Provide the (x, y) coordinate of the cell's center where the given text is located.  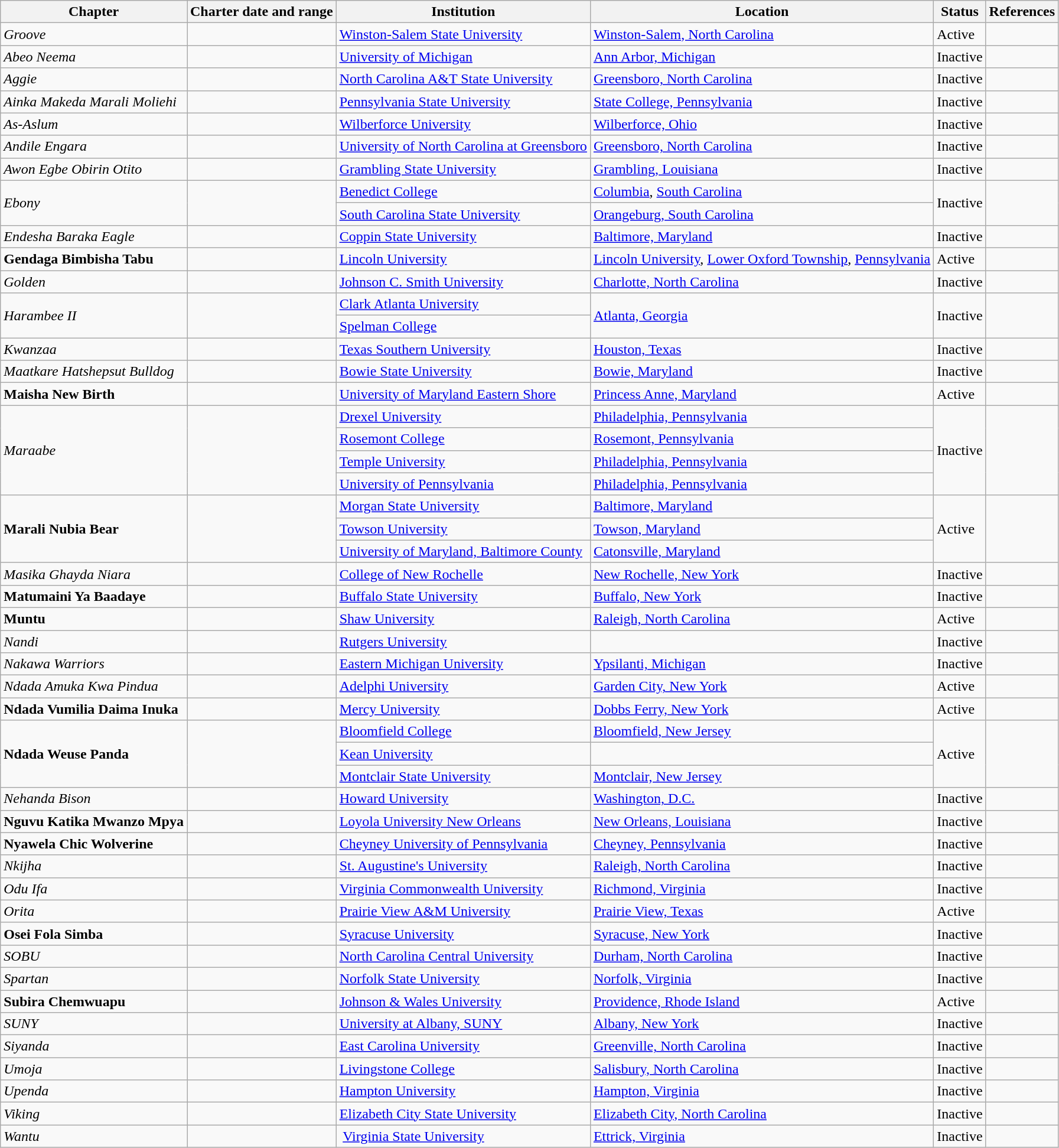
Virginia Commonwealth University (463, 889)
Masika Ghayda Niara (94, 574)
Coppin State University (463, 236)
Montclair State University (463, 776)
Nehanda Bison (94, 799)
Salisbury, North Carolina (762, 1069)
Texas Southern University (463, 349)
Ypsilanti, Michigan (762, 664)
Spelman College (463, 327)
Johnson & Wales University (463, 1001)
Adelphi University (463, 687)
Elizabeth City State University (463, 1114)
Prairie View, Texas (762, 911)
East Carolina University (463, 1046)
Kwanzaa (94, 349)
Nguvu Katika Mwanzo Mpya (94, 821)
Siyanda (94, 1046)
Harambee II (94, 316)
Golden (94, 282)
Johnson C. Smith University (463, 282)
Orita (94, 911)
As-Aslum (94, 124)
Upenda (94, 1091)
State College, Pennsylvania (762, 102)
Clark Atlanta University (463, 304)
Osei Fola Simba (94, 934)
Elizabeth City, North Carolina (762, 1114)
Charlotte, North Carolina (762, 282)
Viking (94, 1114)
Loyola University New Orleans (463, 821)
Cheyney, Pennsylvania (762, 844)
North Carolina Central University (463, 956)
Rosemont College (463, 439)
Mercy University (463, 709)
Morgan State University (463, 506)
Bloomfield, New Jersey (762, 731)
Norfolk State University (463, 978)
Abeo Neema (94, 57)
Orangeburg, South Carolina (762, 214)
Shaw University (463, 619)
Groove (94, 34)
Lincoln University, Lower Oxford Township, Pennsylvania (762, 259)
Nandi (94, 641)
Hampton, Virginia (762, 1091)
Drexel University (463, 417)
Buffalo State University (463, 596)
Chapter (94, 12)
Ndada Amuka Kwa Pindua (94, 687)
Temple University (463, 461)
Norfolk, Virginia (762, 978)
Awon Egbe Obirin Otito (94, 169)
SOBU (94, 956)
Nakawa Warriors (94, 664)
Subira Chemwuapu (94, 1001)
Ndada Weuse Panda (94, 754)
Ebony (94, 203)
North Carolina A&T State University (463, 79)
Bowie State University (463, 372)
Syracuse, New York (762, 934)
Grambling, Louisiana (762, 169)
University at Albany, SUNY (463, 1024)
Muntu (94, 619)
Gendaga Bimbisha Tabu (94, 259)
Garden City, New York (762, 687)
Greenville, North Carolina (762, 1046)
Towson, Maryland (762, 529)
Ettrick, Virginia (762, 1136)
Wantu (94, 1136)
Spartan (94, 978)
Virginia State University (463, 1136)
Odu Ifa (94, 889)
Marali Nubia Bear (94, 529)
College of New Rochelle (463, 574)
Durham, North Carolina (762, 956)
References (1022, 12)
Wilberforce University (463, 124)
Rosemont, Pennsylvania (762, 439)
Ndada Vumilia Daima Inuka (94, 709)
Syracuse University (463, 934)
New Rochelle, New York (762, 574)
Eastern Michigan University (463, 664)
University of Michigan (463, 57)
Princess Anne, Maryland (762, 394)
Providence, Rhode Island (762, 1001)
Pennsylvania State University (463, 102)
Ainka Makeda Marali Moliehi (94, 102)
Rutgers University (463, 641)
Ann Arbor, Michigan (762, 57)
Buffalo, New York (762, 596)
Dobbs Ferry, New York (762, 709)
Benedict College (463, 191)
University of Maryland Eastern Shore (463, 394)
St. Augustine's University (463, 866)
Institution (463, 12)
New Orleans, Louisiana (762, 821)
Livingstone College (463, 1069)
Bloomfield College (463, 731)
Prairie View A&M University (463, 911)
Maisha New Birth (94, 394)
Winston-Salem, North Carolina (762, 34)
Richmond, Virginia (762, 889)
Endesha Baraka Eagle (94, 236)
Wilberforce, Ohio (762, 124)
University of North Carolina at Greensboro (463, 147)
Howard University (463, 799)
Hampton University (463, 1091)
Maraabe (94, 450)
Maatkare Hatshepsut Bulldog (94, 372)
Montclair, New Jersey (762, 776)
Aggie (94, 79)
University of Maryland, Baltimore County (463, 551)
Kean University (463, 754)
SUNY (94, 1024)
Grambling State University (463, 169)
Towson University (463, 529)
Status (960, 12)
Nyawela Chic Wolverine (94, 844)
Albany, New York (762, 1024)
Location (762, 12)
Columbia, South Carolina (762, 191)
South Carolina State University (463, 214)
Matumaini Ya Baadaye (94, 596)
Lincoln University (463, 259)
Washington, D.C. (762, 799)
Houston, Texas (762, 349)
Cheyney University of Pennsylvania (463, 844)
Nkijha (94, 866)
Umoja (94, 1069)
Atlanta, Georgia (762, 316)
Catonsville, Maryland (762, 551)
University of Pennsylvania (463, 484)
Bowie, Maryland (762, 372)
Andile Engara (94, 147)
Winston-Salem State University (463, 34)
Charter date and range (261, 12)
